Provide the (X, Y) coordinate of the cell's center where the given text is located.  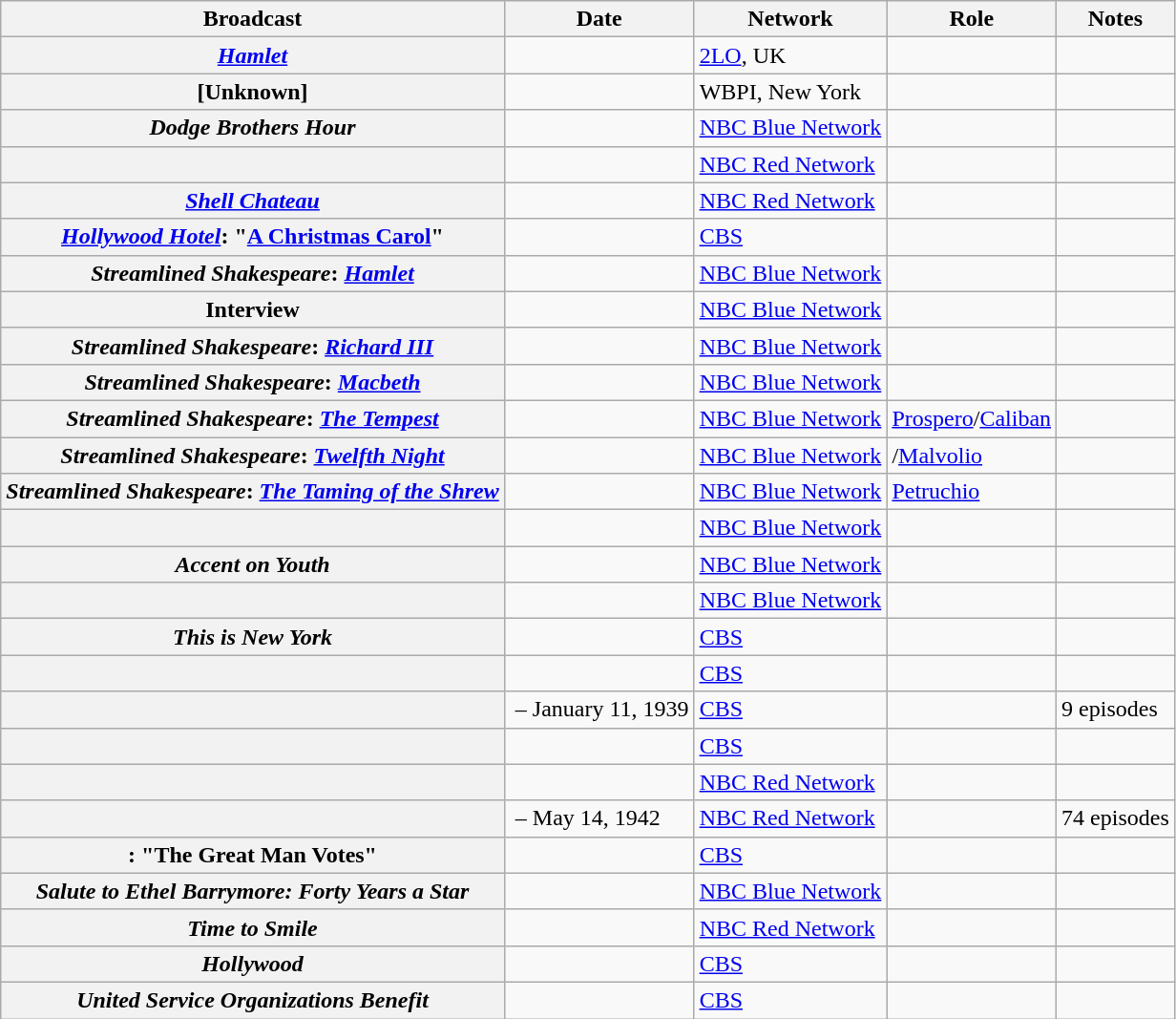
Streamlined Shakespeare: Macbeth (253, 382)
Accent on Youth (253, 564)
Prospero/Caliban (972, 418)
2LO, UK (790, 55)
United Service Organizations Benefit (253, 1000)
Streamlined Shakespeare: Hamlet (253, 273)
: "The Great Man Votes" (253, 855)
Date (599, 19)
Time to Smile (253, 927)
Hamlet (253, 55)
– May 14, 1942 (599, 818)
Network (790, 19)
Streamlined Shakespeare: Twelfth Night (253, 456)
Interview (253, 309)
WBPI, New York (790, 92)
9 episodes (1116, 710)
Salute to Ethel Barrymore: Forty Years a Star (253, 891)
Notes (1116, 19)
Hollywood Hotel: "A Christmas Carol" (253, 237)
Streamlined Shakespeare: Richard III (253, 346)
This is New York (253, 637)
– January 11, 1939 (599, 710)
Streamlined Shakespeare: The Taming of the Shrew (253, 492)
Broadcast (253, 19)
[Unknown] (253, 92)
Petruchio (972, 492)
Dodge Brothers Hour (253, 128)
Streamlined Shakespeare: The Tempest (253, 418)
Shell Chateau (253, 201)
Hollywood (253, 964)
Role (972, 19)
/Malvolio (972, 456)
74 episodes (1116, 818)
